Return [X, Y] of the center of cell containing provided text 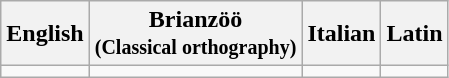
Brianzöö(Classical orthography) [196, 34]
Italian [342, 34]
Latin [414, 34]
English [45, 34]
